Pinpoint the cell where the given text exists, returning its [x, y] midpoint coordinate. 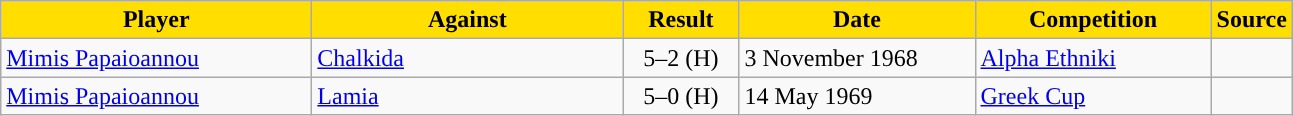
Greek Cup [1093, 96]
Lamia [468, 96]
Alpha Ethniki [1093, 58]
5–0 (H) [681, 96]
Chalkida [468, 58]
14 May 1969 [857, 96]
Competition [1093, 20]
Source [1252, 20]
Result [681, 20]
Against [468, 20]
Player [156, 20]
5–2 (H) [681, 58]
Date [857, 20]
3 November 1968 [857, 58]
